Return the [X, Y] coordinate for the center point of the cell that contains the specified text.  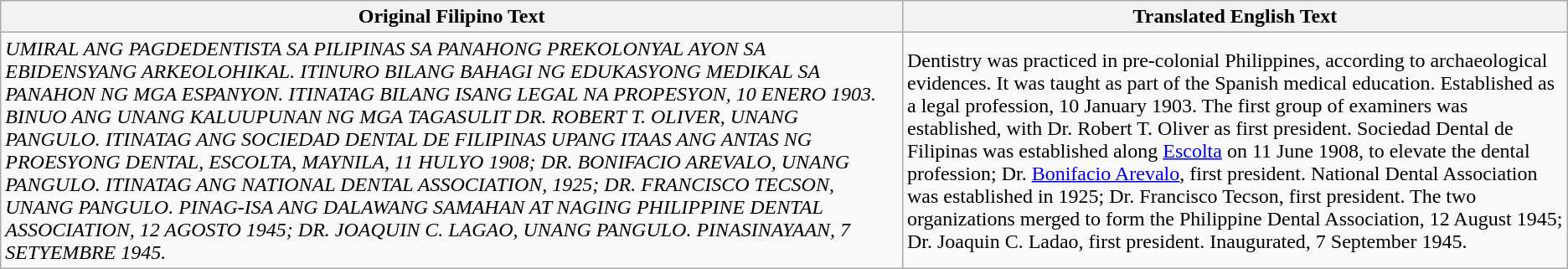
Translated English Text [1235, 17]
Original Filipino Text [452, 17]
